Determine the (X, Y) coordinate at the center of the cell enclosing the given text.  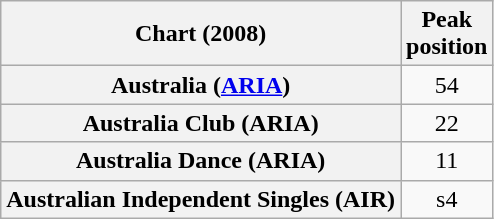
s4 (447, 199)
Chart (2008) (201, 34)
Australian Independent Singles (AIR) (201, 199)
22 (447, 123)
Peakposition (447, 34)
Australia (ARIA) (201, 85)
Australia Club (ARIA) (201, 123)
54 (447, 85)
11 (447, 161)
Australia Dance (ARIA) (201, 161)
